Search for the cell housing the specified text and yield its (X, Y) center coordinate. 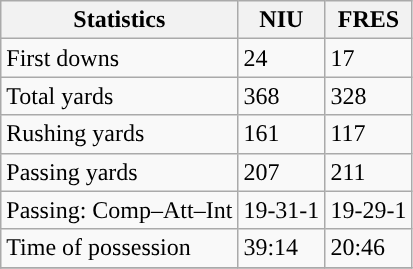
328 (368, 96)
Time of possession (120, 248)
19-29-1 (368, 210)
19-31-1 (282, 210)
17 (368, 58)
Rushing yards (120, 134)
24 (282, 58)
20:46 (368, 248)
368 (282, 96)
161 (282, 134)
211 (368, 172)
Passing: Comp–Att–Int (120, 210)
117 (368, 134)
NIU (282, 20)
FRES (368, 20)
First downs (120, 58)
39:14 (282, 248)
Total yards (120, 96)
Statistics (120, 20)
Passing yards (120, 172)
207 (282, 172)
